Find where the given text appears and provide that cell's center as [x, y] coordinate. 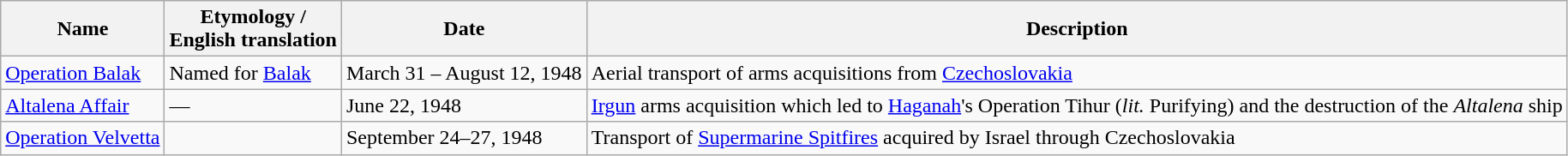
Operation Balak [82, 73]
Named for Balak [253, 73]
Operation Velvetta [82, 138]
Name [82, 29]
June 22, 1948 [464, 105]
Etymology /English translation [253, 29]
Irgun arms acquisition which led to Haganah's Operation Tihur (lit. Purifying) and the destruction of the Altalena ship [1077, 105]
March 31 – August 12, 1948 [464, 73]
Altalena Affair [82, 105]
Description [1077, 29]
September 24–27, 1948 [464, 138]
Transport of Supermarine Spitfires acquired by Israel through Czechoslovakia [1077, 138]
— [253, 105]
Date [464, 29]
Aerial transport of arms acquisitions from Czechoslovakia [1077, 73]
